Output the (x, y) coordinate of the center of the cell containing the given text.  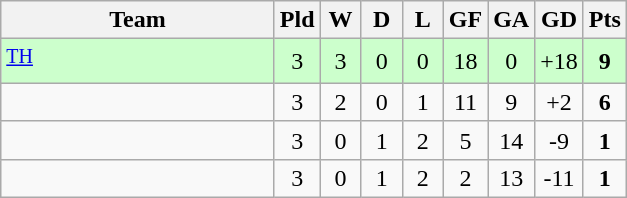
5 (465, 140)
Team (138, 20)
18 (465, 62)
GD (560, 20)
14 (512, 140)
Pld (297, 20)
-11 (560, 178)
GA (512, 20)
-9 (560, 140)
Pts (604, 20)
11 (465, 102)
+18 (560, 62)
GF (465, 20)
13 (512, 178)
W (340, 20)
6 (604, 102)
D (382, 20)
+2 (560, 102)
TH (138, 62)
L (422, 20)
